Determine the [X, Y] coordinate at the center of the cell enclosing the given text.  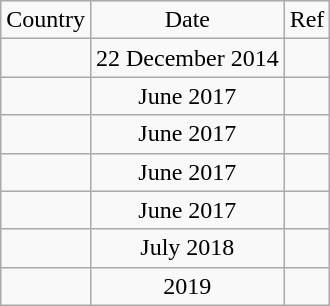
July 2018 [187, 248]
22 December 2014 [187, 58]
Country [46, 20]
Date [187, 20]
Ref [307, 20]
2019 [187, 286]
